Capture the cell that displays the provided text and extract its (X, Y) central coordinate. 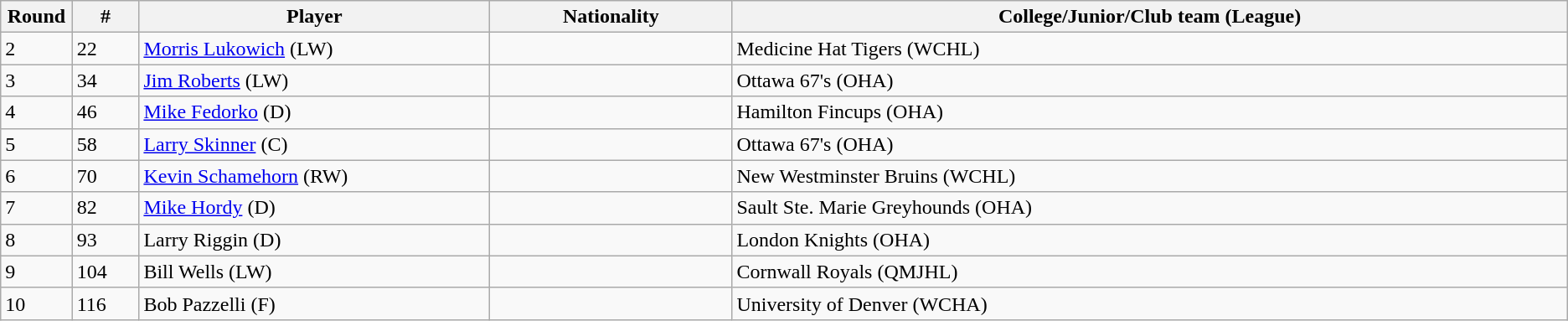
New Westminster Bruins (WCHL) (1149, 176)
22 (106, 49)
7 (37, 208)
3 (37, 80)
46 (106, 112)
5 (37, 144)
9 (37, 272)
Cornwall Royals (QMJHL) (1149, 272)
Hamilton Fincups (OHA) (1149, 112)
Medicine Hat Tigers (WCHL) (1149, 49)
Morris Lukowich (LW) (315, 49)
82 (106, 208)
Mike Fedorko (D) (315, 112)
34 (106, 80)
Larry Riggin (D) (315, 240)
Kevin Schamehorn (RW) (315, 176)
Larry Skinner (C) (315, 144)
Jim Roberts (LW) (315, 80)
10 (37, 303)
2 (37, 49)
Nationality (611, 17)
8 (37, 240)
Round (37, 17)
6 (37, 176)
University of Denver (WCHA) (1149, 303)
Bill Wells (LW) (315, 272)
Player (315, 17)
116 (106, 303)
58 (106, 144)
Bob Pazzelli (F) (315, 303)
# (106, 17)
104 (106, 272)
London Knights (OHA) (1149, 240)
4 (37, 112)
93 (106, 240)
Sault Ste. Marie Greyhounds (OHA) (1149, 208)
70 (106, 176)
Mike Hordy (D) (315, 208)
College/Junior/Club team (League) (1149, 17)
